Extract the [x, y] coordinate from the center of the cell holding the provided text.  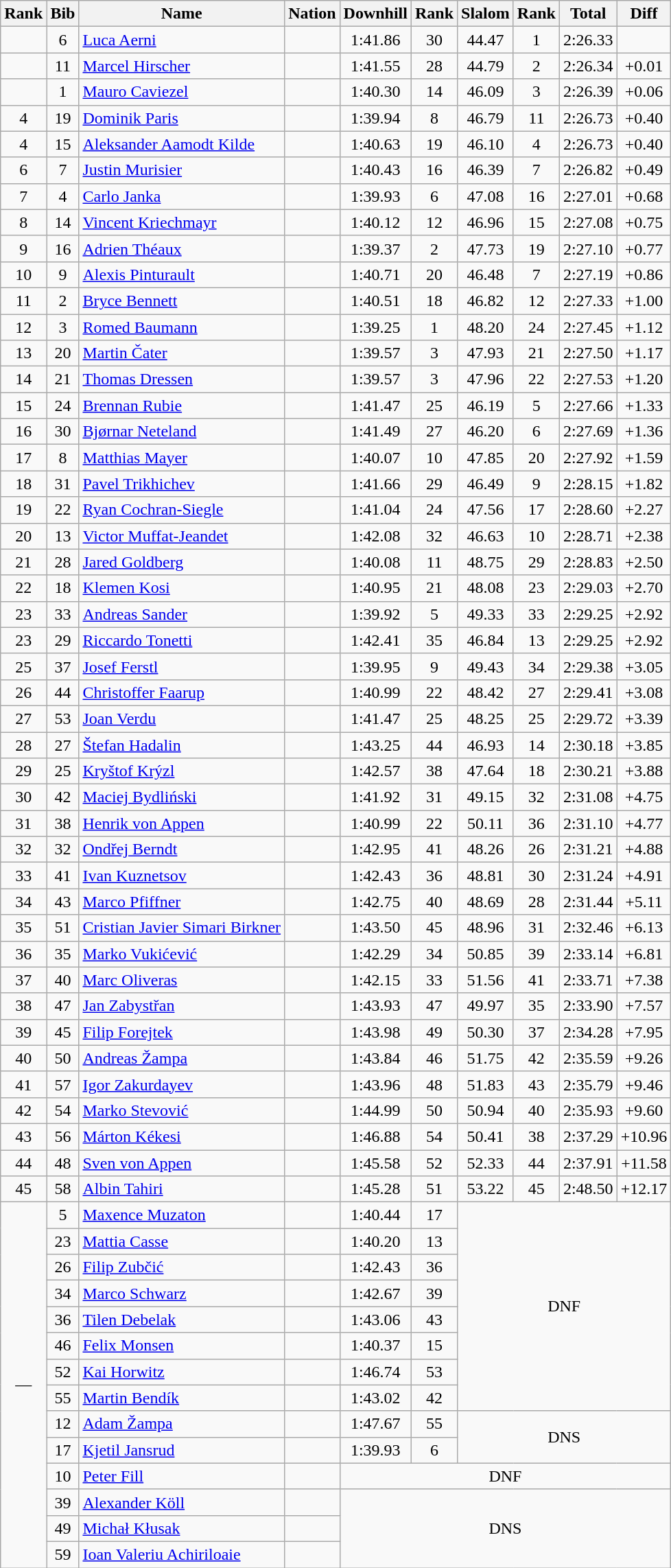
2:27.33 [588, 301]
1:40.63 [375, 144]
1:43.06 [375, 1320]
Peter Fill [182, 1476]
Maxence Muzaton [182, 1215]
Klemen Kosi [182, 588]
1:45.58 [375, 1163]
1:43.25 [375, 745]
2:31.21 [588, 850]
Christoffer Faarup [182, 692]
Tilen Debelak [182, 1320]
1:42.29 [375, 954]
+4.88 [644, 850]
Aleksander Aamodt Kilde [182, 144]
1:40.07 [375, 458]
+3.08 [644, 692]
+7.57 [644, 1006]
2:27.19 [588, 274]
Martin Bendík [182, 1398]
Jan Zabystřan [182, 1006]
+7.38 [644, 980]
+9.60 [644, 1110]
Felix Monsen [182, 1346]
48.81 [486, 876]
+9.26 [644, 1058]
Ivan Kuznetsov [182, 876]
+0.75 [644, 222]
1:41.04 [375, 510]
2:26.33 [588, 40]
+6.13 [644, 928]
2:35.93 [588, 1110]
46.63 [486, 536]
2:27.45 [588, 327]
2:37.29 [588, 1136]
2:31.24 [588, 876]
1:40.51 [375, 301]
1:40.44 [375, 1215]
+2.50 [644, 562]
2:29.72 [588, 718]
46.84 [486, 640]
Ondřej Berndt [182, 850]
Márton Kékesi [182, 1136]
46.19 [486, 406]
+0.68 [644, 196]
50.41 [486, 1136]
Kryštof Krýzl [182, 771]
1:40.95 [375, 588]
2:34.28 [588, 1032]
Justin Murisier [182, 170]
Ryan Cochran-Siegle [182, 510]
2:30.18 [588, 745]
Bryce Bennett [182, 301]
Nation [312, 14]
+2.70 [644, 588]
1:40.37 [375, 1346]
50.30 [486, 1032]
Diff [644, 14]
Jared Goldberg [182, 562]
Downhill [375, 14]
1:42.95 [375, 850]
46.82 [486, 301]
1:43.98 [375, 1032]
+0.49 [644, 170]
Adrien Théaux [182, 248]
Štefan Hadalin [182, 745]
2:26.82 [588, 170]
2:27.50 [588, 353]
1:40.20 [375, 1241]
+1.33 [644, 406]
Brennan Rubie [182, 406]
1:46.88 [375, 1136]
2:37.91 [588, 1163]
1:43.84 [375, 1058]
Mattia Casse [182, 1241]
1:42.57 [375, 771]
1:42.41 [375, 640]
Cristian Javier Simari Birkner [182, 928]
+6.81 [644, 954]
Slalom [486, 14]
2:26.34 [588, 66]
2:31.44 [588, 902]
2:29.41 [588, 692]
Albin Tahiri [182, 1189]
59 [63, 1554]
48.08 [486, 588]
46.49 [486, 484]
+1.20 [644, 379]
Filip Forejtek [182, 1032]
1:43.02 [375, 1398]
Matthias Mayer [182, 458]
+4.75 [644, 797]
2:30.21 [588, 771]
1:39.92 [375, 614]
1:39.94 [375, 118]
+3.88 [644, 771]
Adam Žampa [182, 1424]
46.09 [486, 92]
Kjetil Jansrud [182, 1450]
47.96 [486, 379]
1:46.74 [375, 1372]
56 [63, 1136]
2:27.53 [588, 379]
2:27.01 [588, 196]
+9.46 [644, 1084]
Alexis Pinturault [182, 274]
2:28.71 [588, 536]
Bib [63, 14]
2:33.71 [588, 980]
2:33.14 [588, 954]
1:45.28 [375, 1189]
+12.17 [644, 1189]
+5.11 [644, 902]
Vincent Kriechmayr [182, 222]
1:43.50 [375, 928]
46.39 [486, 170]
Andreas Žampa [182, 1058]
Igor Zakurdayev [182, 1084]
Sven von Appen [182, 1163]
1:47.67 [375, 1424]
50.11 [486, 823]
2:28.15 [588, 484]
Andreas Sander [182, 614]
Mauro Caviezel [182, 92]
44.47 [486, 40]
+1.17 [644, 353]
Michał Kłusak [182, 1528]
+0.86 [644, 274]
58 [63, 1189]
2:35.59 [588, 1058]
2:33.90 [588, 1006]
+0.77 [644, 248]
57 [63, 1084]
2:28.83 [588, 562]
1:40.43 [375, 170]
49.33 [486, 614]
1:43.93 [375, 1006]
1:42.15 [375, 980]
1:40.12 [375, 222]
48.69 [486, 902]
1:42.08 [375, 536]
Joan Verdu [182, 718]
Thomas Dressen [182, 379]
Marco Pfiffner [182, 902]
1:41.86 [375, 40]
Dominik Paris [182, 118]
+4.91 [644, 876]
Carlo Janka [182, 196]
Riccardo Tonetti [182, 640]
53.22 [486, 1189]
+10.96 [644, 1136]
51.75 [486, 1058]
— [23, 1385]
+4.77 [644, 823]
47.56 [486, 510]
2:27.10 [588, 248]
Name [182, 14]
49.43 [486, 666]
2:27.92 [588, 458]
2:29.03 [588, 588]
Marcel Hirscher [182, 66]
1:41.49 [375, 432]
1:40.08 [375, 562]
1:41.66 [375, 484]
Total [588, 14]
2:48.50 [588, 1189]
+2.38 [644, 536]
1:42.75 [375, 902]
47.08 [486, 196]
1:39.37 [375, 248]
48.75 [486, 562]
+7.95 [644, 1032]
1:40.71 [375, 274]
2:27.08 [588, 222]
46.20 [486, 432]
Maciej Bydliński [182, 797]
47.73 [486, 248]
2:31.08 [588, 797]
1:39.95 [375, 666]
51.56 [486, 980]
+1.00 [644, 301]
48.42 [486, 692]
Alexander Köll [182, 1502]
1:42.67 [375, 1294]
2:31.10 [588, 823]
2:35.79 [588, 1084]
50.85 [486, 954]
Marko Stevović [182, 1110]
+1.59 [644, 458]
46.79 [486, 118]
Josef Ferstl [182, 666]
1:39.25 [375, 327]
46.96 [486, 222]
Bjørnar Neteland [182, 432]
Filip Zubčić [182, 1267]
2:27.66 [588, 406]
+0.01 [644, 66]
2:32.46 [588, 928]
49.15 [486, 797]
Victor Muffat-Jeandet [182, 536]
Marco Schwarz [182, 1294]
47.93 [486, 353]
46.10 [486, 144]
+2.27 [644, 510]
2:26.39 [588, 92]
+1.82 [644, 484]
Marc Oliveras [182, 980]
+11.58 [644, 1163]
+1.36 [644, 432]
44.79 [486, 66]
+1.12 [644, 327]
+3.05 [644, 666]
1:41.92 [375, 797]
47.85 [486, 458]
2:28.60 [588, 510]
1:43.96 [375, 1084]
52.33 [486, 1163]
Pavel Trikhichev [182, 484]
1:41.55 [375, 66]
48.20 [486, 327]
Martin Čater [182, 353]
1:40.30 [375, 92]
+3.85 [644, 745]
48.26 [486, 850]
1:44.99 [375, 1110]
47.64 [486, 771]
2:27.69 [588, 432]
Marko Vukićević [182, 954]
Romed Baumann [182, 327]
46.93 [486, 745]
48.25 [486, 718]
49.97 [486, 1006]
2:29.38 [588, 666]
Ioan Valeriu Achiriloaie [182, 1554]
46.48 [486, 274]
48.96 [486, 928]
51.83 [486, 1084]
Luca Aerni [182, 40]
+0.06 [644, 92]
Henrik von Appen [182, 823]
+3.39 [644, 718]
50.94 [486, 1110]
Kai Horwitz [182, 1372]
